Pinpoint the cell where the given text exists, returning its (X, Y) midpoint coordinate. 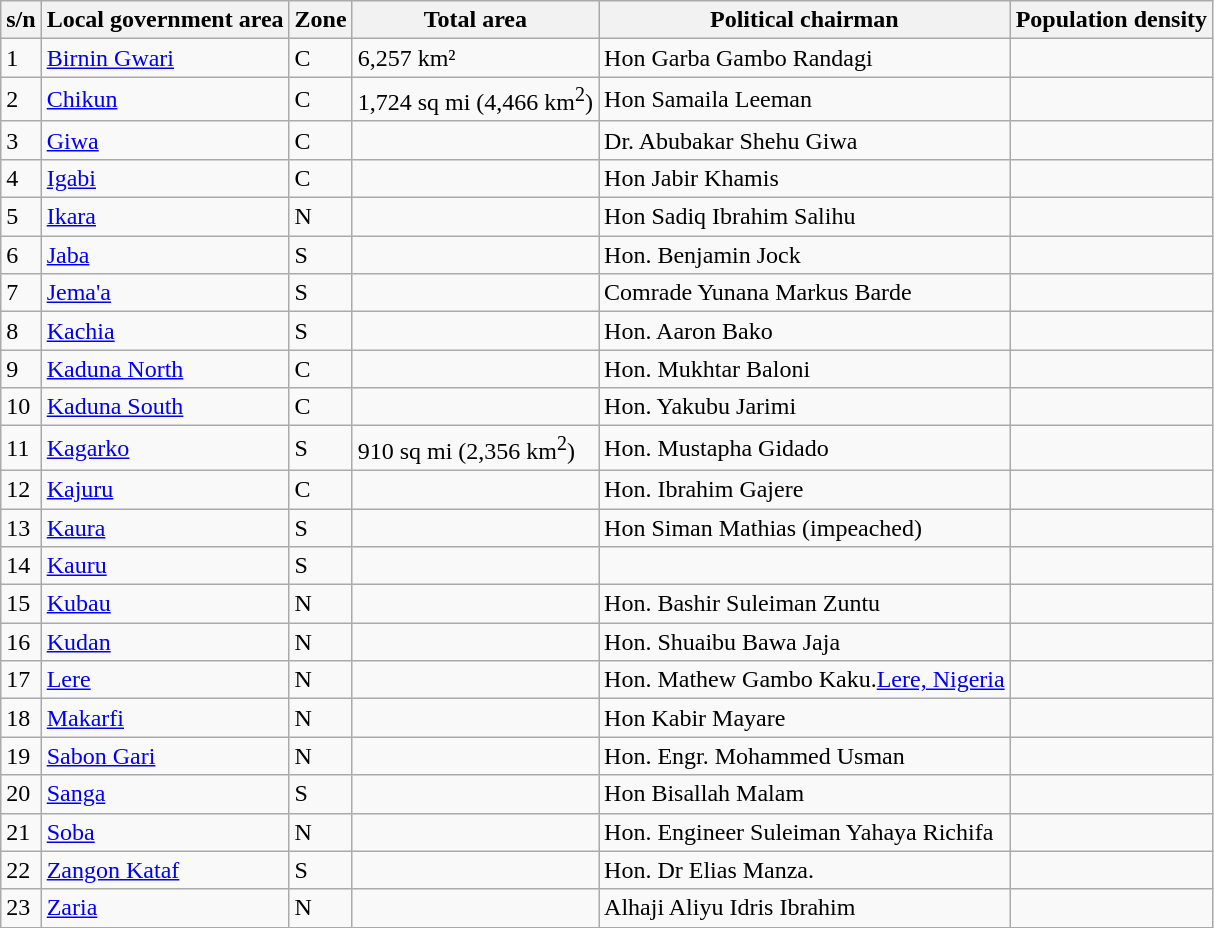
Dr. Abubakar Shehu Giwa (805, 140)
Hon. Engr. Mohammed Usman (805, 756)
Sabon Gari (165, 756)
Political chairman (805, 20)
Sanga (165, 794)
23 (21, 908)
Giwa (165, 140)
Kachia (165, 331)
Kauru (165, 566)
Hon Garba Gambo Randagi (805, 58)
Hon. Mukhtar Baloni (805, 369)
Zone (320, 20)
s/n (21, 20)
Total area (475, 20)
6,257 km² (475, 58)
Kaduna North (165, 369)
2 (21, 100)
16 (21, 642)
Makarfi (165, 718)
Chikun (165, 100)
Hon. Yakubu Jarimi (805, 407)
Kaduna South (165, 407)
Hon. Dr Elias Manza. (805, 870)
Hon Samaila Leeman (805, 100)
10 (21, 407)
Hon. Aaron Bako (805, 331)
9 (21, 369)
Hon. Mustapha Gidado (805, 448)
Population density (1111, 20)
910 sq mi (2,356 km2) (475, 448)
Hon. Bashir Suleiman Zuntu (805, 604)
Jema'a (165, 293)
3 (21, 140)
21 (21, 832)
Comrade Yunana Markus Barde (805, 293)
Hon Sadiq Ibrahim Salihu (805, 217)
15 (21, 604)
Hon. Mathew Gambo Kaku.Lere, Nigeria (805, 680)
Hon Jabir Khamis (805, 178)
Local government area (165, 20)
Zaria (165, 908)
Kagarko (165, 448)
1 (21, 58)
Zangon Kataf (165, 870)
Igabi (165, 178)
18 (21, 718)
Birnin Gwari (165, 58)
20 (21, 794)
17 (21, 680)
12 (21, 489)
5 (21, 217)
Hon Bisallah Malam (805, 794)
Lere (165, 680)
Hon Kabir Mayare (805, 718)
Kudan (165, 642)
1,724 sq mi (4,466 km2) (475, 100)
22 (21, 870)
4 (21, 178)
Kaura (165, 528)
13 (21, 528)
6 (21, 255)
Ikara (165, 217)
Soba (165, 832)
Alhaji Aliyu Idris Ibrahim (805, 908)
Hon. Engineer Suleiman Yahaya Richifa (805, 832)
14 (21, 566)
19 (21, 756)
7 (21, 293)
Hon. Ibrahim Gajere (805, 489)
Hon. Benjamin Jock (805, 255)
8 (21, 331)
Kubau (165, 604)
11 (21, 448)
Kajuru (165, 489)
Jaba (165, 255)
Hon Siman Mathias (impeached) (805, 528)
Hon. Shuaibu Bawa Jaja (805, 642)
